Find where the given text appears and provide that cell's center as [x, y] coordinate. 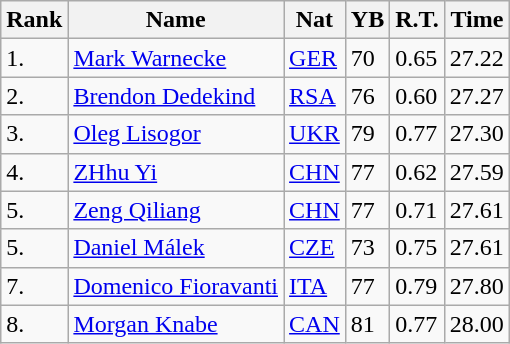
0.62 [418, 172]
70 [367, 58]
UKR [315, 134]
RSA [315, 96]
GER [315, 58]
ITA [315, 286]
CAN [315, 324]
Daniel Málek [176, 248]
Time [476, 20]
27.27 [476, 96]
27.59 [476, 172]
0.79 [418, 286]
ZHhu Yi [176, 172]
Rank [34, 20]
76 [367, 96]
3. [34, 134]
Nat [315, 20]
73 [367, 248]
YB [367, 20]
R.T. [418, 20]
0.71 [418, 210]
7. [34, 286]
2. [34, 96]
0.60 [418, 96]
8. [34, 324]
Zeng Qiliang [176, 210]
4. [34, 172]
1. [34, 58]
Oleg Lisogor [176, 134]
27.22 [476, 58]
Name [176, 20]
81 [367, 324]
Morgan Knabe [176, 324]
79 [367, 134]
CZE [315, 248]
0.75 [418, 248]
Mark Warnecke [176, 58]
28.00 [476, 324]
27.80 [476, 286]
27.30 [476, 134]
0.65 [418, 58]
Domenico Fioravanti [176, 286]
Brendon Dedekind [176, 96]
